For the text-containing cell, return its midpoint in [x, y] coordinate format. 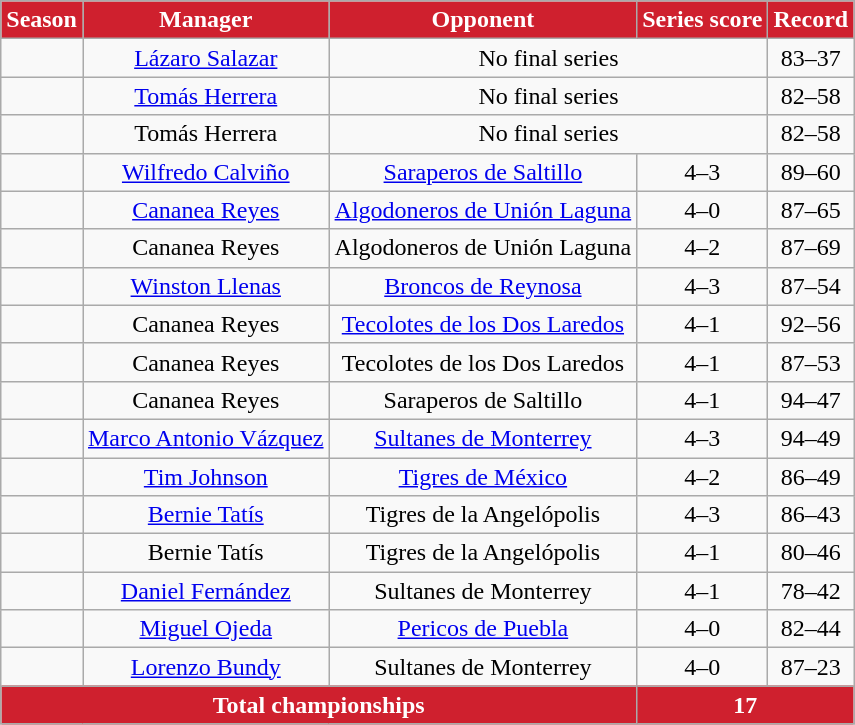
Miguel Ojeda [206, 629]
Wilfredo Calviño [206, 172]
17 [746, 705]
78–42 [811, 591]
92–56 [811, 324]
Total championships [319, 705]
87–23 [811, 667]
Marco Antonio Vázquez [206, 438]
80–46 [811, 553]
Pericos de Puebla [483, 629]
Tigres de México [483, 477]
Opponent [483, 20]
Lázaro Salazar [206, 58]
Lorenzo Bundy [206, 667]
Record [811, 20]
86–49 [811, 477]
Winston Llenas [206, 286]
Manager [206, 20]
Season [42, 20]
87–69 [811, 248]
89–60 [811, 172]
87–54 [811, 286]
Daniel Fernández [206, 591]
Tim Johnson [206, 477]
94–47 [811, 400]
83–37 [811, 58]
87–65 [811, 210]
86–43 [811, 515]
87–53 [811, 362]
Broncos de Reynosa [483, 286]
82–44 [811, 629]
Series score [702, 20]
94–49 [811, 438]
